Return [x, y] of the center of cell containing provided text 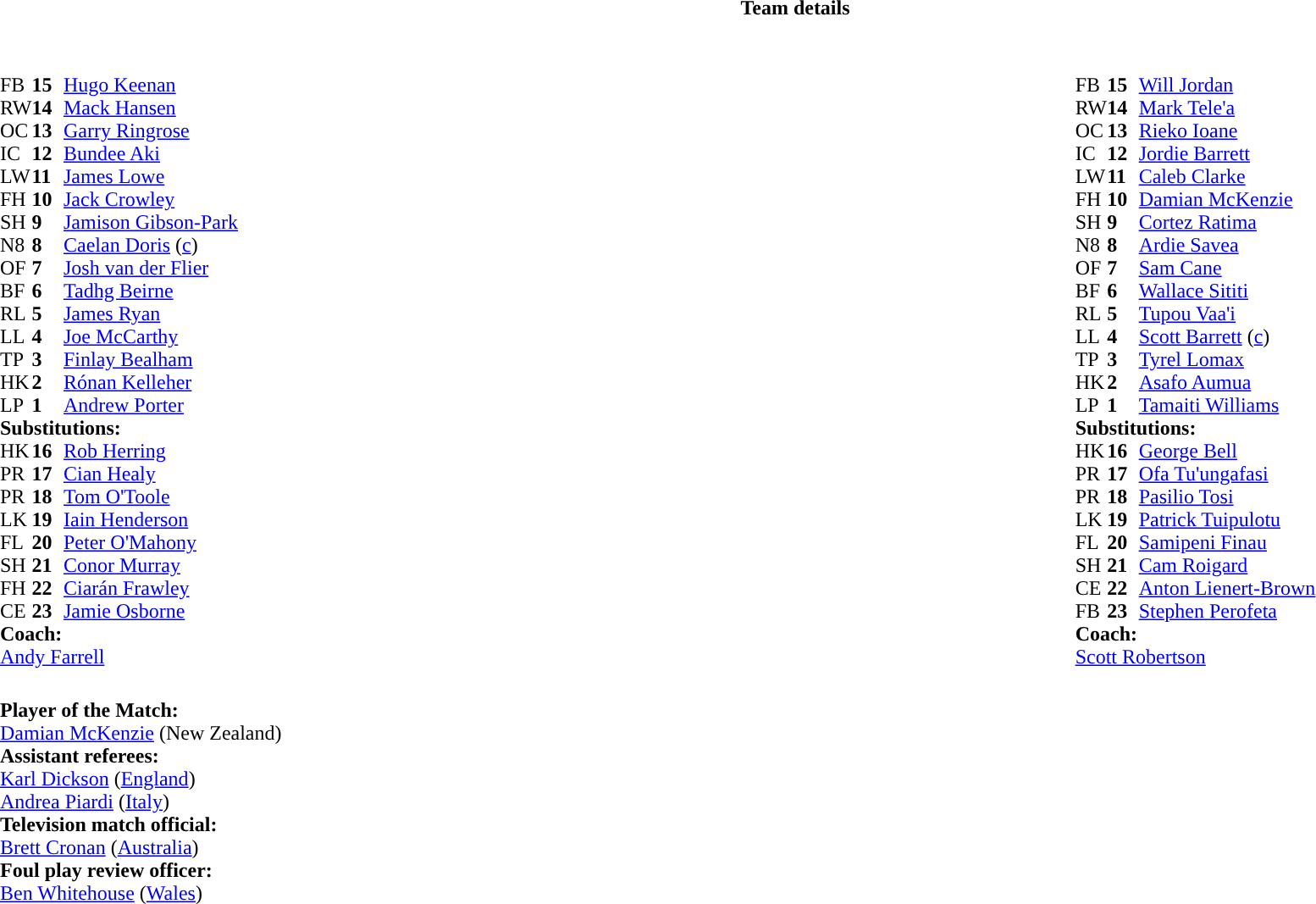
Mack Hansen [151, 108]
Patrick Tuipulotu [1228, 520]
Rónan Kelleher [151, 383]
Joe McCarthy [151, 337]
Hugo Keenan [151, 85]
Iain Henderson [151, 520]
Peter O'Mahony [151, 542]
Anton Lienert-Brown [1228, 588]
Caelan Doris (c) [151, 246]
Ciarán Frawley [151, 588]
Damian McKenzie [1228, 200]
Jack Crowley [151, 200]
Tupou Vaa'i [1228, 313]
Stephen Perofeta [1228, 612]
Jamison Gibson-Park [151, 222]
Samipeni Finau [1228, 542]
Andy Farrell [119, 657]
Caleb Clarke [1228, 176]
Tadhg Beirne [151, 291]
Cam Roigard [1228, 566]
Garry Ringrose [151, 130]
Cortez Ratima [1228, 222]
Cian Healy [151, 474]
Asafo Aumua [1228, 383]
Rieko Ioane [1228, 130]
James Ryan [151, 313]
Mark Tele'a [1228, 108]
Tom O'Toole [151, 496]
Wallace Sititi [1228, 291]
George Bell [1228, 451]
Rob Herring [151, 451]
James Lowe [151, 176]
Finlay Bealham [151, 359]
Scott Robertson [1196, 657]
Jamie Osborne [151, 612]
Sam Cane [1228, 268]
Scott Barrett (c) [1228, 337]
Ofa Tu'ungafasi [1228, 474]
Tyrel Lomax [1228, 359]
Tamaiti Williams [1228, 405]
Bundee Aki [151, 154]
Conor Murray [151, 566]
Jordie Barrett [1228, 154]
Andrew Porter [151, 405]
Ardie Savea [1228, 246]
Pasilio Tosi [1228, 496]
Will Jordan [1228, 85]
Josh van der Flier [151, 268]
